From the cell containing the given text, extract its center point as [x, y] coordinate. 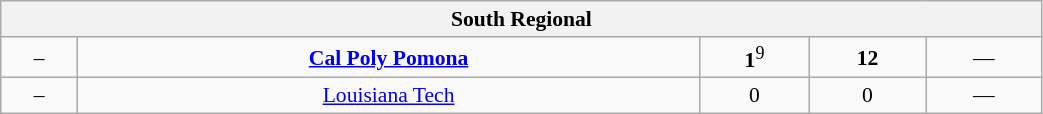
South Regional [522, 19]
19 [755, 58]
Cal Poly Pomona [389, 58]
12 [867, 58]
Louisiana Tech [389, 96]
